From the cell containing the given text, extract its center point as (X, Y) coordinate. 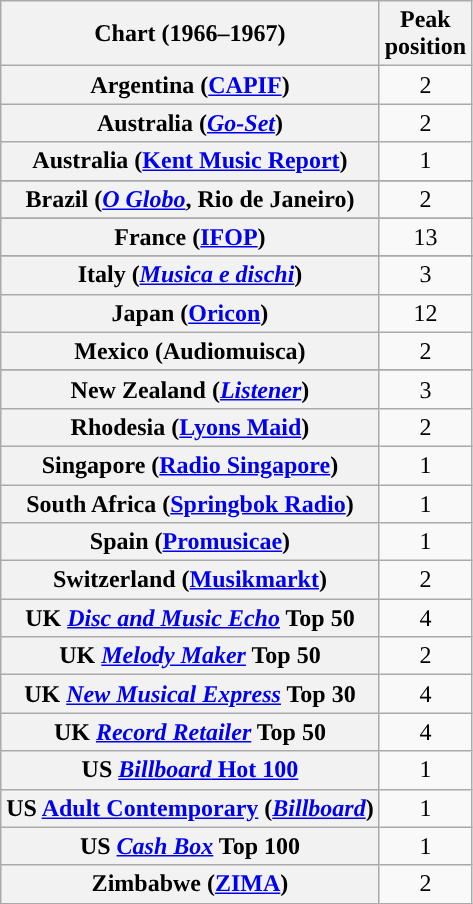
US Cash Box Top 100 (190, 846)
New Zealand (Listener) (190, 389)
Japan (Oricon) (190, 313)
UK New Musical Express Top 30 (190, 694)
Peakposition (425, 34)
UK Melody Maker Top 50 (190, 656)
US Billboard Hot 100 (190, 770)
Spain (Promusicae) (190, 542)
Chart (1966–1967) (190, 34)
13 (425, 237)
Singapore (Radio Singapore) (190, 465)
South Africa (Springbok Radio) (190, 503)
France (IFOP) (190, 237)
Zimbabwe (ZIMA) (190, 884)
Italy (Musica e dischi) (190, 275)
Australia (Kent Music Report) (190, 161)
US Adult Contemporary (Billboard) (190, 808)
UK Record Retailer Top 50 (190, 732)
Switzerland (Musikmarkt) (190, 580)
Brazil (O Globo, Rio de Janeiro) (190, 199)
Argentina (CAPIF) (190, 85)
Rhodesia (Lyons Maid) (190, 427)
Mexico (Audiomuisca) (190, 351)
Australia (Go-Set) (190, 123)
12 (425, 313)
UK Disc and Music Echo Top 50 (190, 618)
